Return the (X, Y) coordinate for the center point of the cell that contains the specified text.  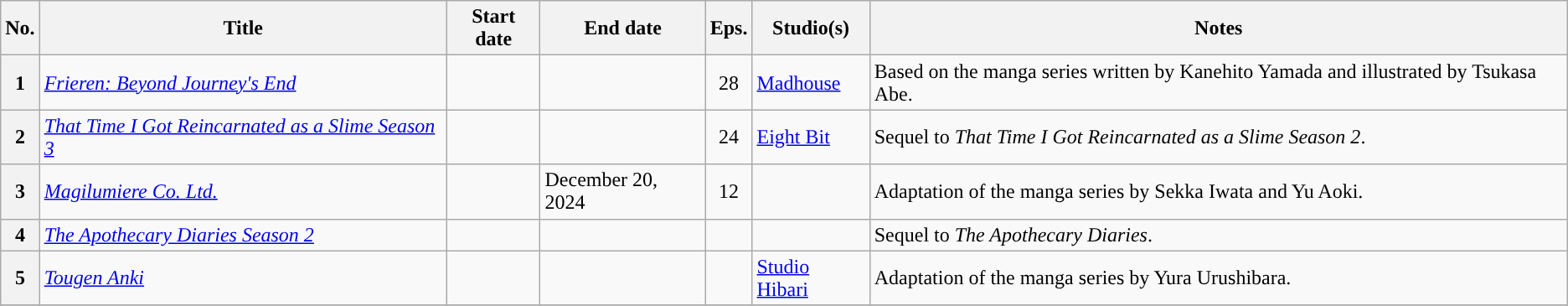
Based on the manga series written by Kanehito Yamada and illustrated by Tsukasa Abe. (1218, 82)
Magilumiere Co. Ltd. (243, 191)
Adaptation of the manga series by Yura Urushibara. (1218, 278)
The Apothecary Diaries Season 2 (243, 235)
End date (623, 29)
Frieren: Beyond Journey's End (243, 82)
Sequel to The Apothecary Diaries. (1218, 235)
No. (20, 29)
24 (729, 137)
3 (20, 191)
2 (20, 137)
12 (729, 191)
Adaptation of the manga series by Sekka Iwata and Yu Aoki. (1218, 191)
Tougen Anki (243, 278)
That Time I Got Reincarnated as a Slime Season 3 (243, 137)
Madhouse (811, 82)
4 (20, 235)
5 (20, 278)
Eight Bit (811, 137)
Eps. (729, 29)
Title (243, 29)
Studio Hibari (811, 278)
Start date (493, 29)
28 (729, 82)
Sequel to That Time I Got Reincarnated as a Slime Season 2. (1218, 137)
Notes (1218, 29)
1 (20, 82)
Studio(s) (811, 29)
December 20, 2024 (623, 191)
